Pinpoint the cell where the given text exists, returning its [x, y] midpoint coordinate. 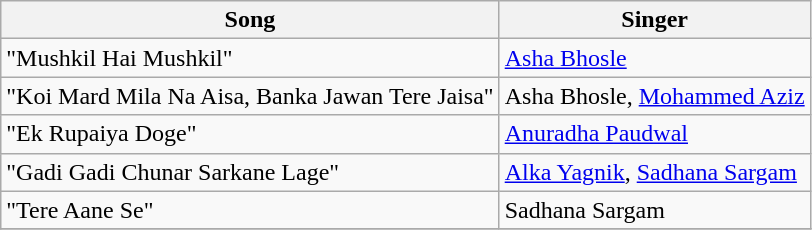
"Tere Aane Se" [250, 210]
Sadhana Sargam [654, 210]
"Koi Mard Mila Na Aisa, Banka Jawan Tere Jaisa" [250, 96]
Asha Bhosle, Mohammed Aziz [654, 96]
Asha Bhosle [654, 58]
Alka Yagnik, Sadhana Sargam [654, 172]
Singer [654, 20]
Anuradha Paudwal [654, 134]
"Gadi Gadi Chunar Sarkane Lage" [250, 172]
Song [250, 20]
"Ek Rupaiya Doge" [250, 134]
"Mushkil Hai Mushkil" [250, 58]
